From the cell containing the given text, extract its center point as [x, y] coordinate. 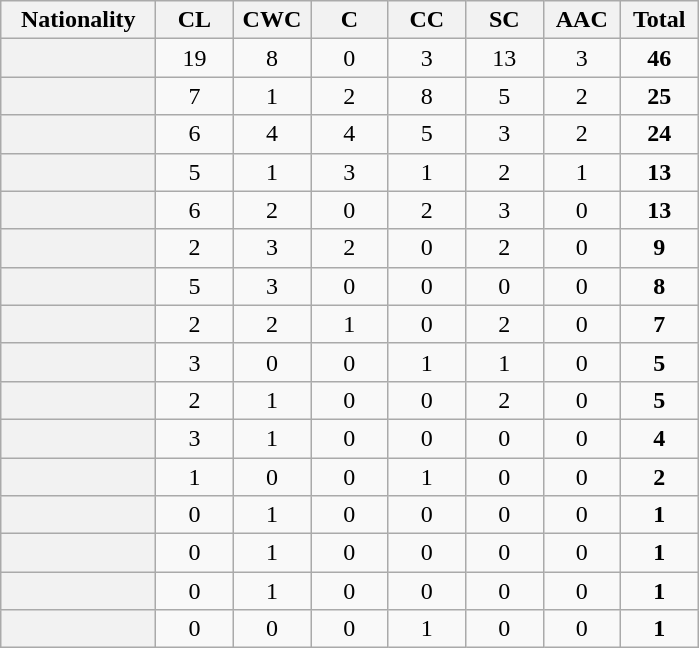
46 [659, 58]
CL [194, 20]
CC [426, 20]
CWC [272, 20]
Total [659, 20]
SC [504, 20]
C [350, 20]
24 [659, 134]
9 [659, 248]
Nationality [78, 20]
19 [194, 58]
AAC [582, 20]
25 [659, 96]
